Capture the cell that displays the provided text and extract its (x, y) central coordinate. 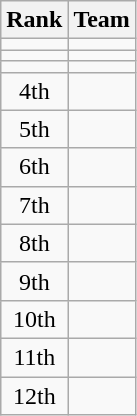
5th (34, 129)
11th (34, 357)
Rank (34, 20)
12th (34, 395)
6th (34, 167)
10th (34, 319)
7th (34, 205)
8th (34, 243)
Team (102, 20)
9th (34, 281)
4th (34, 91)
